Extract the [X, Y] coordinate from the center of the cell holding the provided text.  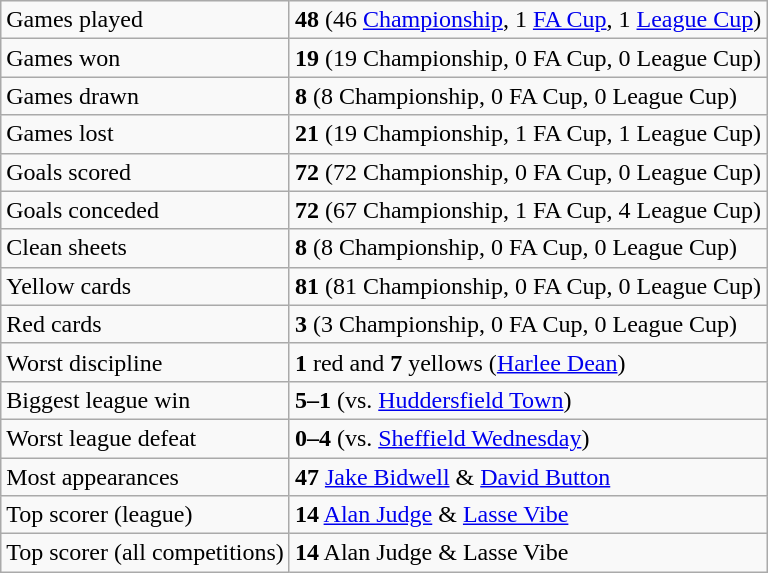
Most appearances [146, 477]
72 (72 Championship, 0 FA Cup, 0 League Cup) [528, 172]
5–1 (vs. Huddersfield Town) [528, 400]
Games played [146, 20]
Worst discipline [146, 362]
Goals conceded [146, 210]
81 (81 Championship, 0 FA Cup, 0 League Cup) [528, 286]
0–4 (vs. Sheffield Wednesday) [528, 438]
Worst league defeat [146, 438]
Games lost [146, 134]
Top scorer (league) [146, 515]
Yellow cards [146, 286]
Games drawn [146, 96]
Clean sheets [146, 248]
Red cards [146, 324]
Top scorer (all competitions) [146, 553]
48 (46 Championship, 1 FA Cup, 1 League Cup) [528, 20]
19 (19 Championship, 0 FA Cup, 0 League Cup) [528, 58]
21 (19 Championship, 1 FA Cup, 1 League Cup) [528, 134]
3 (3 Championship, 0 FA Cup, 0 League Cup) [528, 324]
Goals scored [146, 172]
Biggest league win [146, 400]
1 red and 7 yellows (Harlee Dean) [528, 362]
72 (67 Championship, 1 FA Cup, 4 League Cup) [528, 210]
47 Jake Bidwell & David Button [528, 477]
Games won [146, 58]
